Output the [X, Y] coordinate of the center of the cell containing the given text.  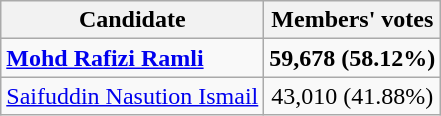
Saifuddin Nasution Ismail [132, 96]
59,678 (58.12%) [352, 58]
Candidate [132, 20]
Members' votes [352, 20]
43,010 (41.88%) [352, 96]
Mohd Rafizi Ramli [132, 58]
